Find where the given text appears and provide that cell's center as (X, Y) coordinate. 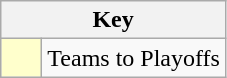
Teams to Playoffs (134, 58)
Key (114, 20)
